For the text-containing cell, return its midpoint in [x, y] coordinate format. 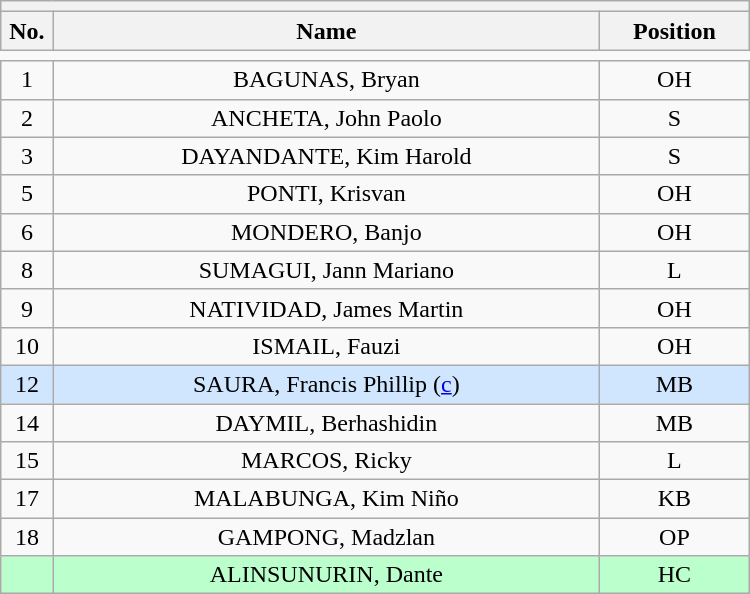
14 [27, 423]
ANCHETA, John Paolo [326, 118]
5 [27, 194]
BAGUNAS, Bryan [326, 80]
18 [27, 537]
Position [675, 31]
DAYMIL, Berhashidin [326, 423]
12 [27, 384]
MALABUNGA, Kim Niño [326, 499]
DAYANDANTE, Kim Harold [326, 156]
ISMAIL, Fauzi [326, 346]
9 [27, 308]
MARCOS, Ricky [326, 461]
15 [27, 461]
MONDERO, Banjo [326, 232]
10 [27, 346]
SAURA, Francis Phillip (c) [326, 384]
PONTI, Krisvan [326, 194]
17 [27, 499]
GAMPONG, Madzlan [326, 537]
SUMAGUI, Jann Mariano [326, 270]
HC [675, 575]
NATIVIDAD, James Martin [326, 308]
No. [27, 31]
6 [27, 232]
ALINSUNURIN, Dante [326, 575]
Name [326, 31]
3 [27, 156]
OP [675, 537]
2 [27, 118]
8 [27, 270]
KB [675, 499]
1 [27, 80]
